For the text-containing cell, return its midpoint in [X, Y] coordinate format. 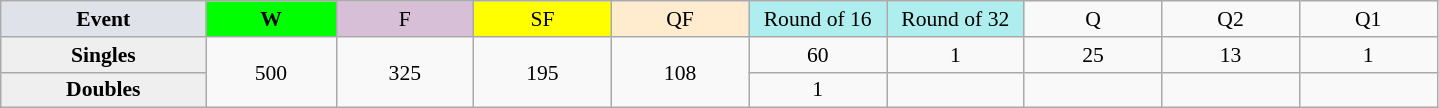
60 [818, 55]
Q [1093, 19]
SF [543, 19]
25 [1093, 55]
108 [680, 72]
Q1 [1368, 19]
Event [104, 19]
Singles [104, 55]
195 [543, 72]
Q2 [1231, 19]
Doubles [104, 90]
Round of 32 [955, 19]
Round of 16 [818, 19]
325 [405, 72]
13 [1231, 55]
QF [680, 19]
F [405, 19]
W [271, 19]
500 [271, 72]
